Extract the (x, y) coordinate from the center of the cell holding the provided text.  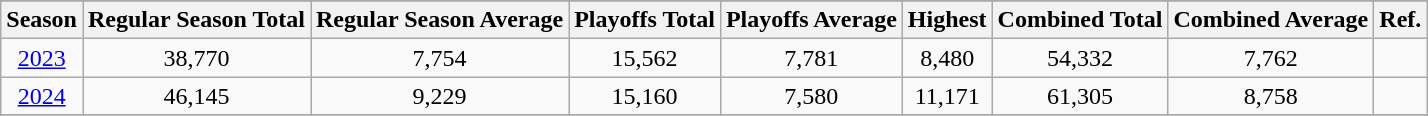
Season (42, 20)
61,305 (1080, 96)
8,758 (1271, 96)
7,781 (811, 58)
2024 (42, 96)
54,332 (1080, 58)
15,562 (645, 58)
Ref. (1400, 20)
2023 (42, 58)
Playoffs Average (811, 20)
Playoffs Total (645, 20)
Combined Total (1080, 20)
15,160 (645, 96)
7,754 (439, 58)
7,580 (811, 96)
11,171 (947, 96)
Regular Season Total (196, 20)
46,145 (196, 96)
7,762 (1271, 58)
9,229 (439, 96)
38,770 (196, 58)
Combined Average (1271, 20)
Highest (947, 20)
8,480 (947, 58)
Regular Season Average (439, 20)
